Detect which cell encompasses the target text, then output its (x, y) center coordinate. 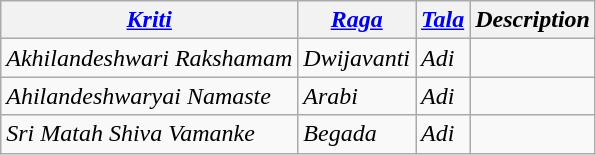
Begada (357, 134)
Sri Matah Shiva Vamanke (150, 134)
Kriti (150, 20)
Description (533, 20)
Ahilandeshwaryai Namaste (150, 96)
Akhilandeshwari Rakshamam (150, 58)
Arabi (357, 96)
Raga (357, 20)
Tala (443, 20)
Dwijavanti (357, 58)
